Capture the cell that displays the provided text and extract its (X, Y) central coordinate. 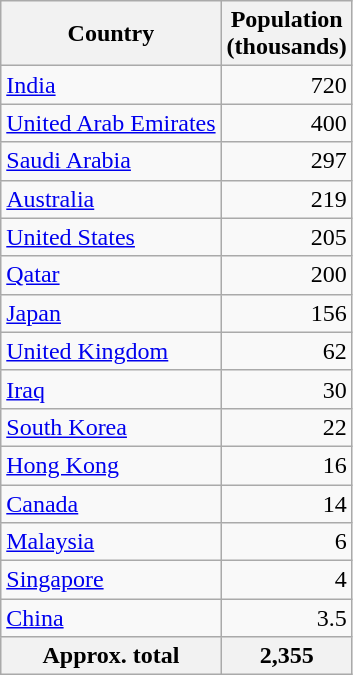
India (111, 85)
4 (286, 580)
Saudi Arabia (111, 161)
156 (286, 313)
219 (286, 199)
Population(thousands) (286, 34)
United States (111, 237)
Iraq (111, 389)
720 (286, 85)
16 (286, 465)
United Arab Emirates (111, 123)
Country (111, 34)
Canada (111, 503)
3.5 (286, 618)
400 (286, 123)
297 (286, 161)
Qatar (111, 275)
205 (286, 237)
Hong Kong (111, 465)
14 (286, 503)
6 (286, 542)
Malaysia (111, 542)
China (111, 618)
Japan (111, 313)
Australia (111, 199)
30 (286, 389)
2,355 (286, 656)
22 (286, 427)
United Kingdom (111, 351)
Approx. total (111, 656)
Singapore (111, 580)
South Korea (111, 427)
62 (286, 351)
200 (286, 275)
